Return the (x, y) coordinate for the center point of the cell that contains the specified text.  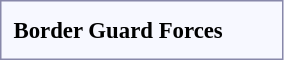
Border Guard Forces (118, 30)
